Return [x, y] of the center of cell containing provided text 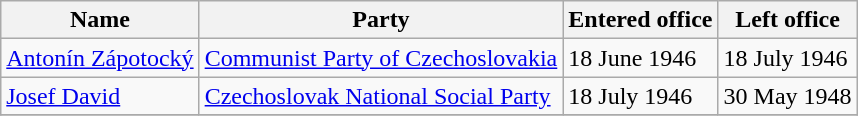
Entered office [640, 20]
Name [100, 20]
Left office [788, 20]
Antonín Zápotocký [100, 58]
30 May 1948 [788, 96]
Czechoslovak National Social Party [381, 96]
18 June 1946 [640, 58]
Party [381, 20]
Josef David [100, 96]
Communist Party of Czechoslovakia [381, 58]
